Return the [x, y] coordinate for the center point of the cell that contains the specified text.  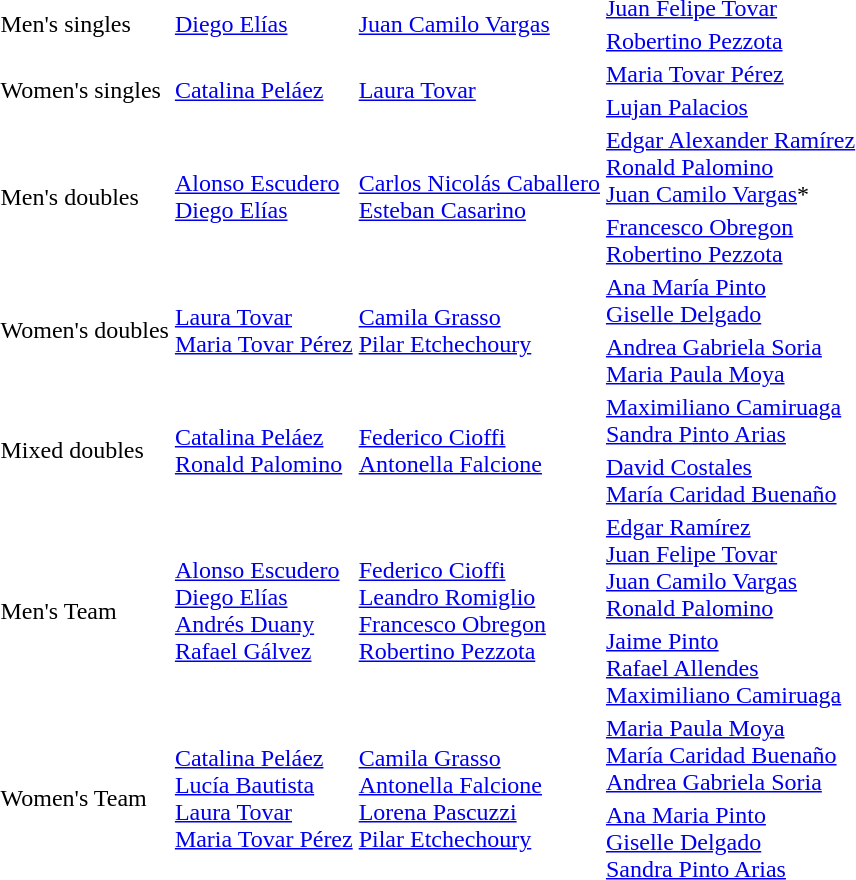
Robertino Pezzota [730, 41]
Federico CioffiAntonella Falcione [479, 450]
Laura Tovar [479, 90]
Edgar Alexander RamírezRonald PalominoJuan Camilo Vargas* [730, 167]
Camila GrassoPilar Etchechoury [479, 330]
Lujan Palacios [730, 107]
Federico CioffiLeandro RomiglioFrancesco ObregonRobertino Pezzota [479, 611]
Jaime PintoRafael AllendesMaximiliano Camiruaga [730, 668]
Catalina Peláez [264, 90]
Edgar RamírezJuan Felipe TovarJuan Camilo VargasRonald Palomino [730, 568]
Francesco ObregonRobertino Pezzota [730, 240]
Maximiliano CamiruagaSandra Pinto Arias [730, 420]
Maria Paula MoyaMaría Caridad BuenañoAndrea Gabriela Soria [730, 755]
Laura TovarMaria Tovar Pérez [264, 330]
Andrea Gabriela SoriaMaria Paula Moya [730, 360]
Maria Tovar Pérez [730, 74]
Ana María PintoGiselle Delgado [730, 300]
Carlos Nicolás CaballeroEsteban Casarino [479, 197]
David CostalesMaría Caridad Buenaño [730, 480]
Catalina PeláezRonald Palomino [264, 450]
Alonso EscuderoDiego ElíasAndrés DuanyRafael Gálvez [264, 611]
Alonso EscuderoDiego Elías [264, 197]
